Provide the (x, y) coordinate of the cell's center where the given text is located.  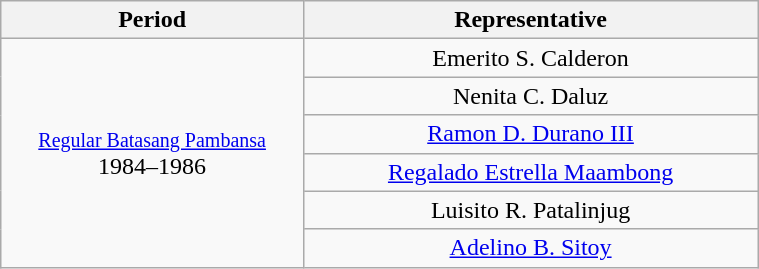
Regalado Estrella Maambong (530, 172)
Representative (530, 20)
Nenita C. Daluz (530, 96)
Emerito S. Calderon (530, 58)
Ramon D. Durano III (530, 134)
Luisito R. Patalinjug (530, 210)
Adelino B. Sitoy (530, 248)
Regular Batasang Pambansa1984–1986 (152, 153)
Period (152, 20)
